Return (X, Y) of the center of cell containing provided text 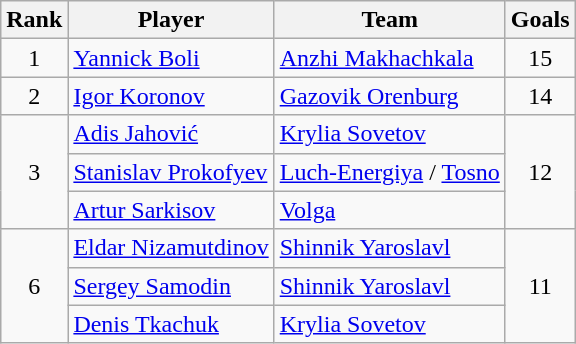
Anzhi Makhachkala (390, 58)
Team (390, 20)
Denis Tkachuk (171, 324)
Artur Sarkisov (171, 210)
Player (171, 20)
3 (34, 172)
Volga (390, 210)
11 (540, 286)
Luch-Energiya / Tosno (390, 172)
15 (540, 58)
2 (34, 96)
Yannick Boli (171, 58)
Eldar Nizamutdinov (171, 248)
14 (540, 96)
Stanislav Prokofyev (171, 172)
Goals (540, 20)
Adis Jahović (171, 134)
Rank (34, 20)
Sergey Samodin (171, 286)
6 (34, 286)
12 (540, 172)
Igor Koronov (171, 96)
1 (34, 58)
Gazovik Orenburg (390, 96)
